Output the [X, Y] coordinate of the center of the cell containing the given text.  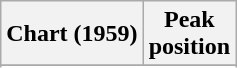
Peakposition [189, 34]
Chart (1959) [72, 34]
